Locate the cell with the specified text and output its (X, Y) center coordinate. 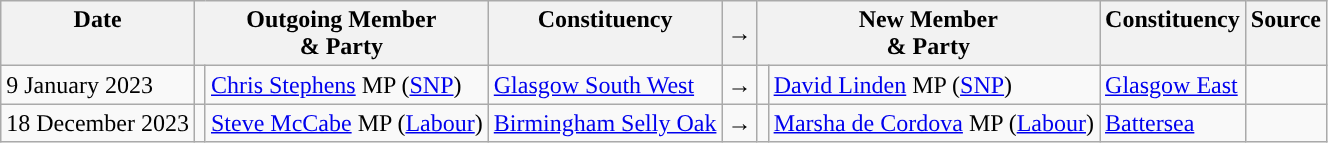
Source (1286, 34)
Chris Stephens MP (SNP) (346, 85)
Outgoing Member& Party (341, 34)
Birmingham Selly Oak (605, 123)
David Linden MP (SNP) (934, 85)
18 December 2023 (98, 123)
Marsha de Cordova MP (Labour) (934, 123)
New Member& Party (928, 34)
Steve McCabe MP (Labour) (346, 123)
Date (98, 34)
9 January 2023 (98, 85)
Glasgow East (1173, 85)
Glasgow South West (605, 85)
Battersea (1173, 123)
